Return the (X, Y) coordinate for the center point of the cell that contains the specified text.  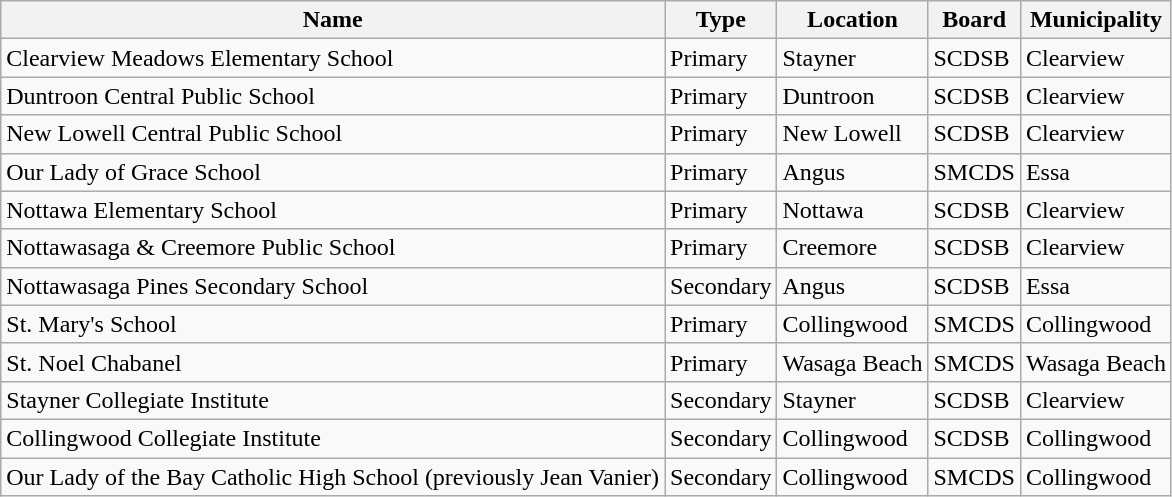
Location (852, 20)
Our Lady of Grace School (333, 172)
Municipality (1096, 20)
Name (333, 20)
Type (721, 20)
Duntroon (852, 96)
St. Mary's School (333, 324)
Collingwood Collegiate Institute (333, 438)
Nottawasaga Pines Secondary School (333, 286)
Nottawasaga & Creemore Public School (333, 248)
Creemore (852, 248)
Board (974, 20)
New Lowell Central Public School (333, 134)
Nottawa (852, 210)
Clearview Meadows Elementary School (333, 58)
Our Lady of the Bay Catholic High School (previously Jean Vanier) (333, 477)
Stayner Collegiate Institute (333, 400)
St. Noel Chabanel (333, 362)
Nottawa Elementary School (333, 210)
Duntroon Central Public School (333, 96)
New Lowell (852, 134)
